Pinpoint the cell where the given text exists, returning its [x, y] midpoint coordinate. 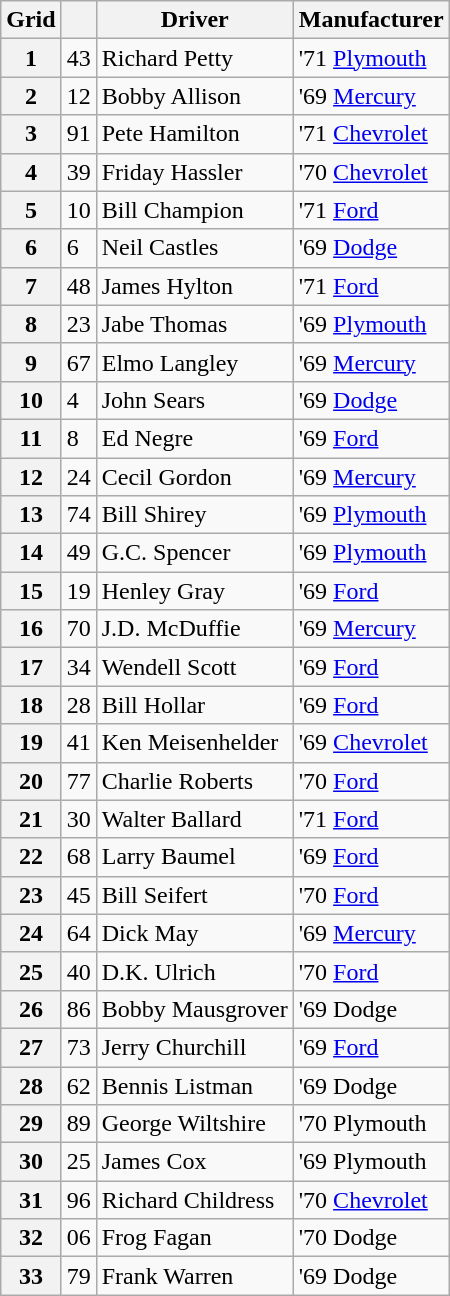
43 [78, 58]
Manufacturer [371, 20]
2 [31, 96]
48 [78, 286]
14 [31, 553]
'71 Chevrolet [371, 134]
67 [78, 362]
'70 Plymouth [371, 1124]
49 [78, 553]
Bill Hollar [194, 705]
34 [78, 667]
13 [31, 515]
Wendell Scott [194, 667]
68 [78, 857]
16 [31, 629]
86 [78, 1009]
29 [31, 1124]
James Cox [194, 1162]
9 [31, 362]
1 [31, 58]
74 [78, 515]
06 [78, 1238]
40 [78, 971]
George Wiltshire [194, 1124]
20 [31, 781]
Bobby Mausgrover [194, 1009]
Richard Petty [194, 58]
D.K. Ulrich [194, 971]
Bennis Listman [194, 1085]
Driver [194, 20]
Bobby Allison [194, 96]
Bill Champion [194, 210]
33 [31, 1276]
Jerry Churchill [194, 1047]
Bill Shirey [194, 515]
26 [31, 1009]
79 [78, 1276]
Neil Castles [194, 248]
'70 Dodge [371, 1238]
Charlie Roberts [194, 781]
Jabe Thomas [194, 324]
27 [31, 1047]
5 [31, 210]
J.D. McDuffie [194, 629]
Frog Fagan [194, 1238]
James Hylton [194, 286]
96 [78, 1200]
Walter Ballard [194, 819]
91 [78, 134]
Bill Seifert [194, 895]
45 [78, 895]
73 [78, 1047]
15 [31, 591]
Ed Negre [194, 438]
21 [31, 819]
Henley Gray [194, 591]
89 [78, 1124]
Cecil Gordon [194, 477]
11 [31, 438]
John Sears [194, 400]
'69 Chevrolet [371, 743]
Richard Childress [194, 1200]
22 [31, 857]
Grid [31, 20]
17 [31, 667]
77 [78, 781]
70 [78, 629]
Ken Meisenhelder [194, 743]
31 [31, 1200]
39 [78, 172]
7 [31, 286]
3 [31, 134]
62 [78, 1085]
18 [31, 705]
41 [78, 743]
64 [78, 933]
Elmo Langley [194, 362]
G.C. Spencer [194, 553]
'71 Plymouth [371, 58]
Friday Hassler [194, 172]
Frank Warren [194, 1276]
Dick May [194, 933]
Pete Hamilton [194, 134]
32 [31, 1238]
Larry Baumel [194, 857]
